Provide the [x, y] coordinate of the cell's center where the given text is located.  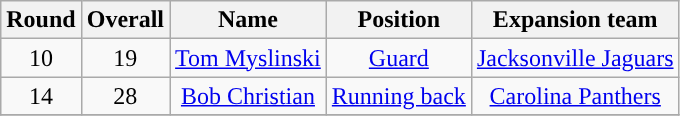
Overall [125, 20]
Name [248, 20]
Position [398, 20]
Expansion team [575, 20]
19 [125, 58]
28 [125, 96]
Carolina Panthers [575, 96]
Guard [398, 58]
Tom Myslinski [248, 58]
Running back [398, 96]
Bob Christian [248, 96]
14 [41, 96]
Round [41, 20]
10 [41, 58]
Jacksonville Jaguars [575, 58]
